Pinpoint the cell where the given text exists, returning its [X, Y] midpoint coordinate. 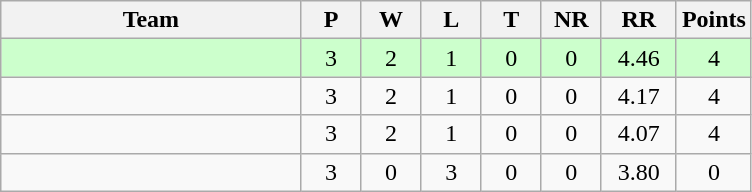
P [331, 20]
NR [571, 20]
T [511, 20]
4.46 [638, 58]
RR [638, 20]
4.17 [638, 96]
L [451, 20]
4.07 [638, 134]
Team [151, 20]
3.80 [638, 172]
W [391, 20]
Points [714, 20]
